Search for the cell housing the specified text and yield its [x, y] center coordinate. 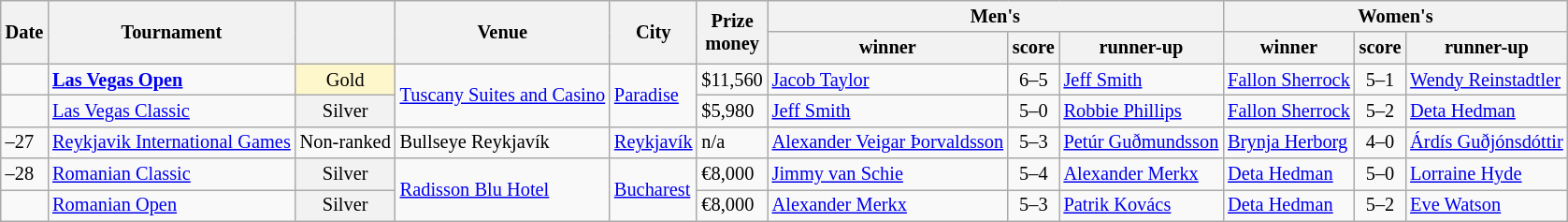
Las Vegas Open [171, 80]
Brynja Herborg [1288, 142]
$11,560 [731, 80]
City [653, 32]
Date [24, 32]
Reykjavik International Games [171, 142]
Jimmy van Schie [888, 174]
Jacob Taylor [888, 80]
Prizemoney [731, 32]
4–0 [1380, 142]
–28 [24, 174]
Romanian Open [171, 205]
n/a [731, 142]
Reykjavík [653, 142]
Radisson Blu Hotel [503, 189]
Las Vegas Classic [171, 111]
Bullseye Reykjavík [503, 142]
Lorraine Hyde [1487, 174]
Non-ranked [346, 142]
Patrik Kovács [1142, 205]
Alexander Veigar Þorvaldsson [888, 142]
5–1 [1380, 80]
5–4 [1034, 174]
Paradise [653, 96]
6–5 [1034, 80]
Women's [1395, 16]
Men's [996, 16]
Gold [346, 80]
Árdís Guðjónsdóttir [1487, 142]
Romanian Classic [171, 174]
Venue [503, 32]
Tuscany Suites and Casino [503, 96]
$5,980 [731, 111]
Petúr Guðmundsson [1142, 142]
Wendy Reinstadtler [1487, 80]
Bucharest [653, 189]
Robbie Phillips [1142, 111]
Tournament [171, 32]
–27 [24, 142]
Eve Watson [1487, 205]
